Extract the (x, y) coordinate from the center of the cell holding the provided text.  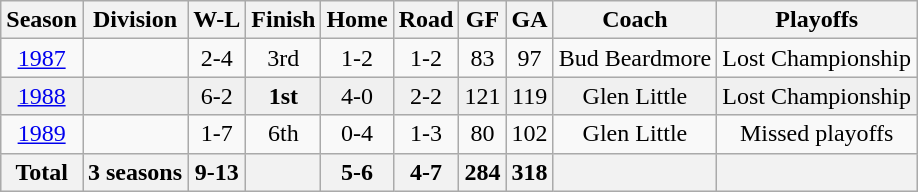
Playoffs (817, 20)
Road (426, 20)
Season (42, 20)
97 (530, 58)
Total (42, 172)
Division (134, 20)
9-13 (217, 172)
284 (482, 172)
80 (482, 134)
1988 (42, 96)
4-7 (426, 172)
Home (357, 20)
83 (482, 58)
GF (482, 20)
1989 (42, 134)
0-4 (357, 134)
3 seasons (134, 172)
119 (530, 96)
6-2 (217, 96)
121 (482, 96)
1-7 (217, 134)
4-0 (357, 96)
3rd (284, 58)
1-3 (426, 134)
Bud Beardmore (635, 58)
318 (530, 172)
1987 (42, 58)
Missed playoffs (817, 134)
Coach (635, 20)
2-4 (217, 58)
Finish (284, 20)
6th (284, 134)
GA (530, 20)
5-6 (357, 172)
1st (284, 96)
W-L (217, 20)
2-2 (426, 96)
102 (530, 134)
